Return the [x, y] coordinate for the center point of the cell that contains the specified text.  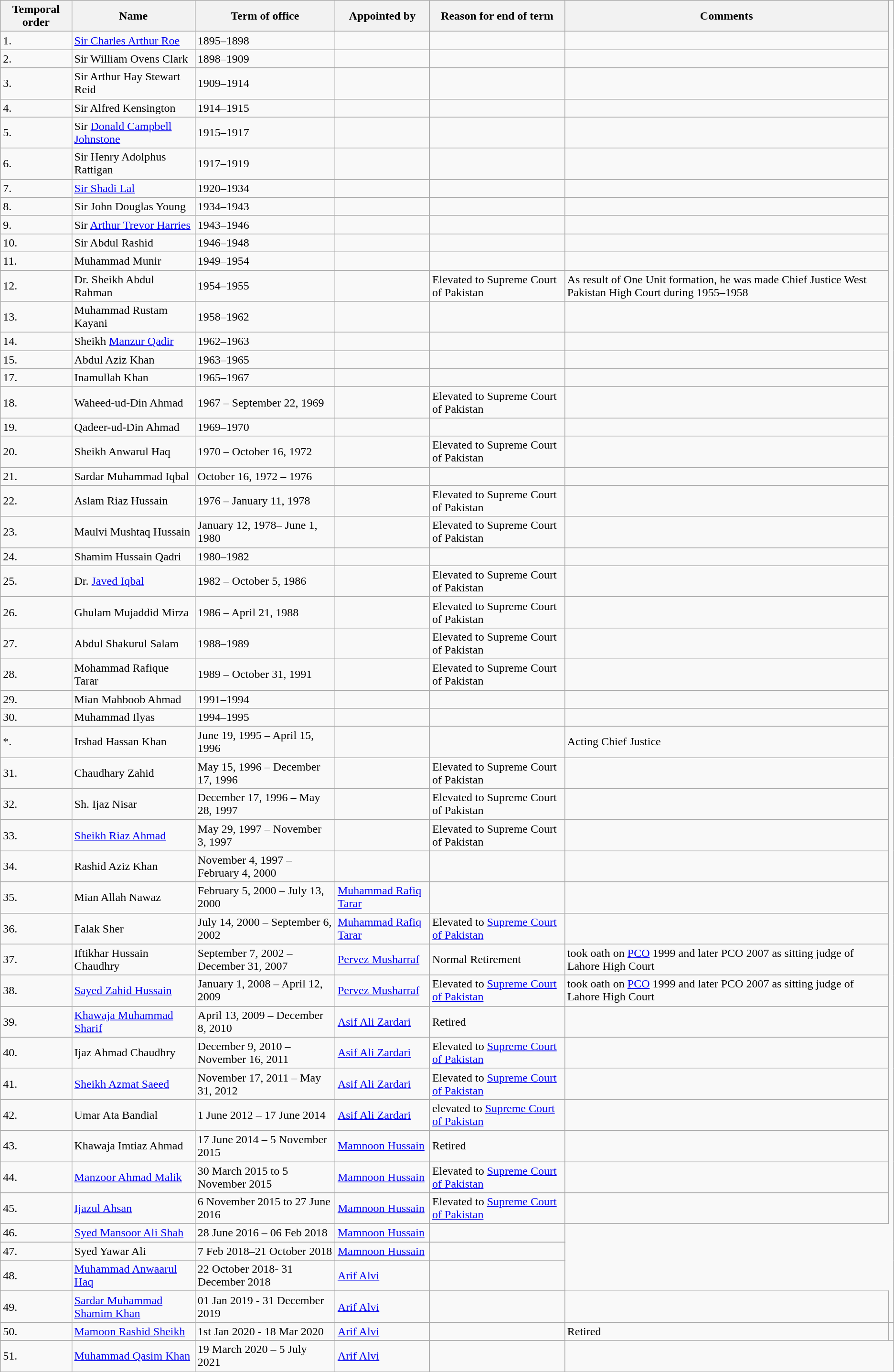
Muhammad Qasim Khan [133, 1356]
39. [36, 1021]
Reason for end of term [498, 16]
Iftikhar Hussain Chaudhry [133, 959]
25. [36, 581]
49. [36, 1307]
1915–1917 [265, 133]
2. [36, 59]
27. [36, 643]
Waheed-ud-Din Ahmad [133, 402]
Sir Arthur Hay Stewart Reid [133, 83]
19. [36, 427]
29. [36, 699]
February 5, 2000 – July 13, 2000 [265, 897]
30 March 2015 to 5 November 2015 [265, 1177]
July 14, 2000 – September 6, 2002 [265, 929]
30. [36, 718]
June 19, 1995 – April 15, 1996 [265, 742]
Sir Donald Campbell Johnstone [133, 133]
14. [36, 342]
Sayed Zahid Hussain [133, 991]
Sheikh Anwarul Haq [133, 452]
1934–1943 [265, 206]
6 November 2015 to 27 June 2016 [265, 1209]
8. [36, 206]
01 Jan 2019 - 31 December 2019 [265, 1307]
7 Feb 2018–21 October 2018 [265, 1251]
Syed Mansoor Ali Shah [133, 1233]
Abdul Aziz Khan [133, 360]
Syed Yawar Ali [133, 1251]
Ghulam Mujaddid Mirza [133, 612]
43. [36, 1146]
September 7, 2002 – December 31, 2007 [265, 959]
November 17, 2011 – May 31, 2012 [265, 1083]
37. [36, 959]
Rashid Aziz Khan [133, 867]
Name [133, 16]
Appointed by [382, 16]
Sardar Muhammad Iqbal [133, 476]
Sir John Douglas Young [133, 206]
*. [36, 742]
33. [36, 835]
Sir Shadi Lal [133, 188]
18. [36, 402]
4. [36, 108]
Comments [726, 16]
Sheikh Azmat Saeed [133, 1083]
22. [36, 501]
1986 – April 21, 1988 [265, 612]
22 October 2018- 31 December 2018 [265, 1276]
December 17, 1996 – May 28, 1997 [265, 804]
36. [36, 929]
October 16, 1972 – 1976 [265, 476]
17. [36, 378]
May 15, 1996 – December 17, 1996 [265, 773]
23. [36, 532]
Muhammad Munir [133, 261]
1962–1963 [265, 342]
1949–1954 [265, 261]
1909–1914 [265, 83]
1895–1898 [265, 41]
Khawaja Imtiaz Ahmad [133, 1146]
26. [36, 612]
1954–1955 [265, 286]
Mian Mahboob Ahmad [133, 699]
1976 – January 11, 1978 [265, 501]
Sheikh Manzur Qadir [133, 342]
3. [36, 83]
Muhammad Rustam Kayani [133, 317]
1994–1995 [265, 718]
Qadeer-ud-Din Ahmad [133, 427]
1967 – September 22, 1969 [265, 402]
Sh. Ijaz Nisar [133, 804]
1963–1965 [265, 360]
Sardar Muhammad Shamim Khan [133, 1307]
1 June 2012 – 17 June 2014 [265, 1115]
21. [36, 476]
April 13, 2009 – December 8, 2010 [265, 1021]
Maulvi Mushtaq Hussain [133, 532]
32. [36, 804]
Mamoon Rashid Sheikh [133, 1331]
Sir Abdul Rashid [133, 243]
46. [36, 1233]
Ijazul Ahsan [133, 1209]
elevated to Supreme Court of Pakistan [498, 1115]
17 June 2014 – 5 November 2015 [265, 1146]
1970 – October 16, 1972 [265, 452]
1965–1967 [265, 378]
Dr. Sheikh Abdul Rahman [133, 286]
Shamim Hussain Qadri [133, 557]
40. [36, 1053]
Sir Arthur Trevor Harries [133, 225]
1991–1994 [265, 699]
5. [36, 133]
28 June 2016 – 06 Feb 2018 [265, 1233]
Term of office [265, 16]
Aslam Riaz Hussain [133, 501]
1914–1915 [265, 108]
Umar Ata Bandial [133, 1115]
1898–1909 [265, 59]
12. [36, 286]
38. [36, 991]
47. [36, 1251]
13. [36, 317]
1st Jan 2020 - 18 Mar 2020 [265, 1331]
1969–1970 [265, 427]
35. [36, 897]
7. [36, 188]
Sir Henry Adolphus Rattigan [133, 163]
51. [36, 1356]
Muhammad Anwaarul Haq [133, 1276]
January 12, 1978– June 1, 1980 [265, 532]
January 1, 2008 – April 12, 2009 [265, 991]
Dr. Javed Iqbal [133, 581]
Acting Chief Justice [726, 742]
9. [36, 225]
Falak Sher [133, 929]
Sir William Ovens Clark [133, 59]
42. [36, 1115]
December 9, 2010 – November 16, 2011 [265, 1053]
6. [36, 163]
Chaudhary Zahid [133, 773]
Muhammad Ilyas [133, 718]
1943–1946 [265, 225]
Irshad Hassan Khan [133, 742]
1. [36, 41]
44. [36, 1177]
Manzoor Ahmad Malik [133, 1177]
45. [36, 1209]
1982 – October 5, 1986 [265, 581]
Abdul Shakurul Salam [133, 643]
1980–1982 [265, 557]
Sir Charles Arthur Roe [133, 41]
1988–1989 [265, 643]
Sir Alfred Kensington [133, 108]
34. [36, 867]
1958–1962 [265, 317]
May 29, 1997 – November 3, 1997 [265, 835]
41. [36, 1083]
50. [36, 1331]
31. [36, 773]
11. [36, 261]
15. [36, 360]
19 March 2020 – 5 July 2021 [265, 1356]
48. [36, 1276]
Normal Retirement [498, 959]
Sheikh Riaz Ahmad [133, 835]
Khawaja Muhammad Sharif [133, 1021]
Temporal order [36, 16]
As result of One Unit formation, he was made Chief Justice West Pakistan High Court during 1955–1958 [726, 286]
1917–1919 [265, 163]
1920–1934 [265, 188]
28. [36, 675]
Mian Allah Nawaz [133, 897]
10. [36, 243]
November 4, 1997 – February 4, 2000 [265, 867]
Mohammad Rafique Tarar [133, 675]
Inamullah Khan [133, 378]
20. [36, 452]
1946–1948 [265, 243]
Ijaz Ahmad Chaudhry [133, 1053]
1989 – October 31, 1991 [265, 675]
24. [36, 557]
